Extract the (X, Y) coordinate from the center of the cell holding the provided text.  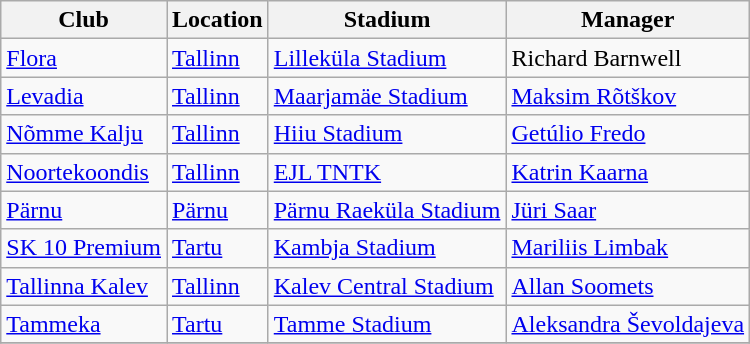
Tallinna Kalev (84, 286)
Kambja Stadium (387, 248)
Jüri Saar (628, 210)
SK 10 Premium (84, 248)
Lilleküla Stadium (387, 58)
Location (217, 20)
Tamme Stadium (387, 324)
Maarjamäe Stadium (387, 96)
Club (84, 20)
Noortekoondis (84, 172)
Katrin Kaarna (628, 172)
Manager (628, 20)
Allan Soomets (628, 286)
EJL TNTK (387, 172)
Aleksandra Ševoldajeva (628, 324)
Nõmme Kalju (84, 134)
Getúlio Fredo (628, 134)
Hiiu Stadium (387, 134)
Levadia (84, 96)
Tammeka (84, 324)
Stadium (387, 20)
Mariliis Limbak (628, 248)
Flora (84, 58)
Richard Barnwell (628, 58)
Pärnu Raeküla Stadium (387, 210)
Kalev Central Stadium (387, 286)
Maksim Rõtškov (628, 96)
